Scan for the cell matching the given text and deliver its (x, y) coordinate at center. 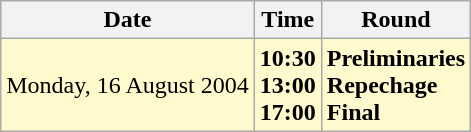
PreliminariesRepechageFinal (396, 85)
Time (288, 20)
Monday, 16 August 2004 (128, 85)
Round (396, 20)
10:3013:0017:00 (288, 85)
Date (128, 20)
